Return (x, y) of the center of cell containing provided text 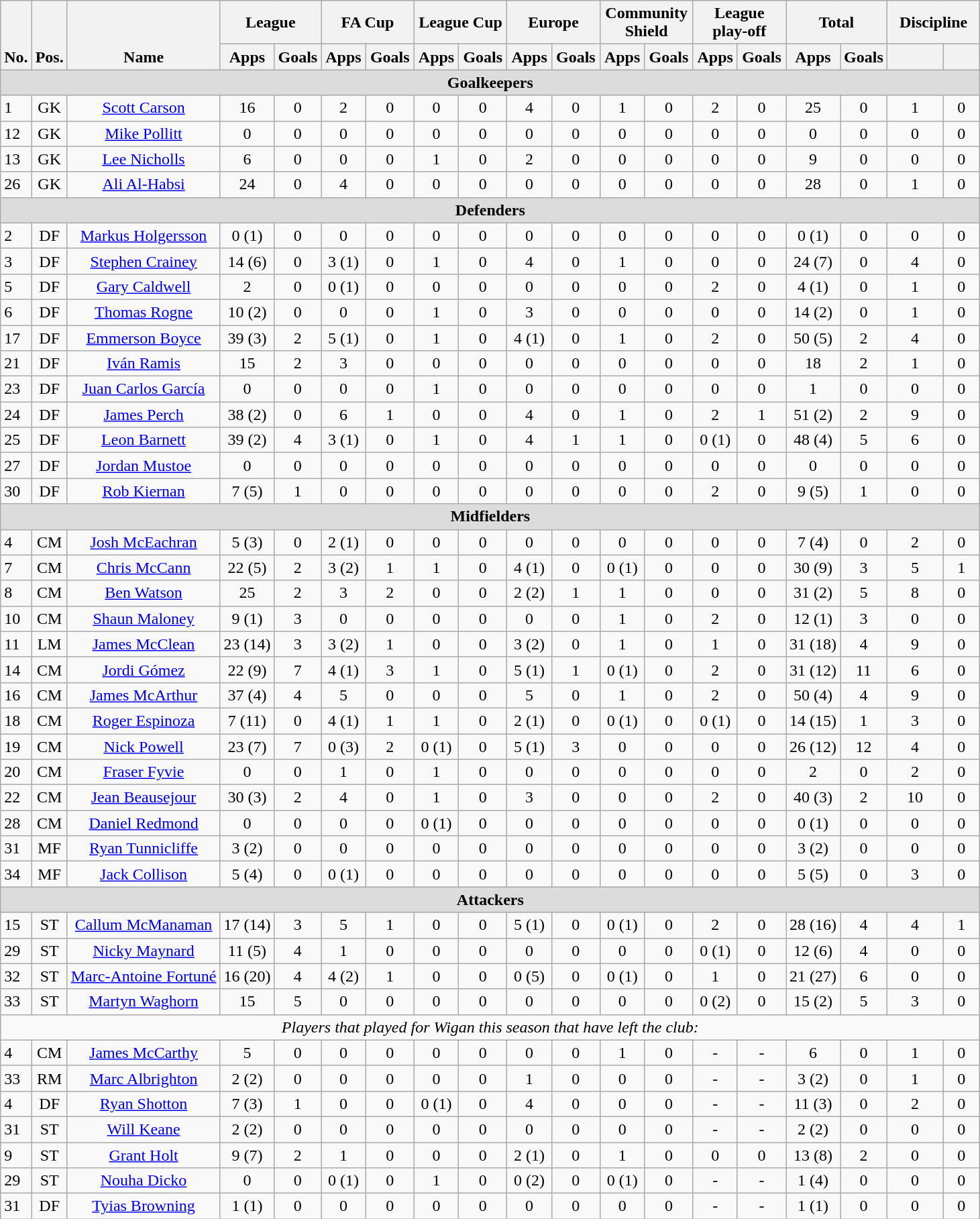
Community Shield (647, 23)
11 (5) (247, 951)
Emmerson Boyce (144, 337)
Thomas Rogne (144, 312)
17 (16, 337)
51 (2) (813, 415)
Daniel Redmond (144, 823)
James McClean (144, 644)
Nicky Maynard (144, 951)
Lee Nicholls (144, 159)
0 (5) (530, 976)
27 (16, 466)
Attackers (490, 900)
23 (7) (247, 747)
Ryan Tunnicliffe (144, 849)
12 (6) (813, 951)
Grant Holt (144, 1155)
30 (16, 491)
7 (11) (247, 721)
Goalkeepers (490, 83)
34 (16, 874)
22 (16, 798)
Martyn Waghorn (144, 1002)
Midfielders (490, 517)
38 (2) (247, 415)
Ben Watson (144, 593)
Marc Albrighton (144, 1078)
Ryan Shotton (144, 1104)
9 (7) (247, 1155)
Tyias Browning (144, 1206)
Nouha Dicko (144, 1181)
7 (4) (813, 542)
7 (3) (247, 1104)
Leon Barnett (144, 440)
14 (15) (813, 721)
Scott Carson (144, 108)
Markus Holgersson (144, 235)
15 (2) (813, 1002)
Mike Pollitt (144, 134)
Rob Kiernan (144, 491)
13 (8) (813, 1155)
20 (16, 772)
Jordan Mustoe (144, 466)
Josh McEachran (144, 542)
7 (5) (247, 491)
League Cup (460, 23)
0 (3) (343, 747)
Will Keane (144, 1129)
9 (1) (247, 619)
22 (5) (247, 568)
12 (1) (813, 619)
Nick Powell (144, 747)
James McArthur (144, 695)
Jordi Gómez (144, 670)
Jack Collison (144, 874)
Jean Beausejour (144, 798)
Players that played for Wigan this season that have left the club: (490, 1027)
RM (50, 1078)
5 (3) (247, 542)
32 (16, 976)
Juan Carlos García (144, 389)
4 (2) (343, 976)
30 (3) (247, 798)
31 (2) (813, 593)
30 (9) (813, 568)
37 (4) (247, 695)
Chris McCann (144, 568)
21 (27) (813, 976)
31 (12) (813, 670)
14 (2) (813, 312)
13 (16, 159)
28 (16) (813, 925)
48 (4) (813, 440)
23 (14) (247, 644)
21 (16, 364)
24 (7) (813, 261)
50 (5) (813, 337)
14 (6) (247, 261)
James Perch (144, 415)
26 (16, 184)
39 (2) (247, 440)
14 (16, 670)
James McCarthy (144, 1053)
Europe (554, 23)
Total (837, 23)
5 (5) (813, 874)
Pos. (50, 35)
Marc-Antoine Fortuné (144, 976)
LM (50, 644)
Discipline (934, 23)
Iván Ramis (144, 364)
No. (16, 35)
40 (3) (813, 798)
50 (4) (813, 695)
10 (2) (247, 312)
Stephen Crainey (144, 261)
Roger Espinoza (144, 721)
Shaun Maloney (144, 619)
16 (20) (247, 976)
5 (4) (247, 874)
League (271, 23)
22 (9) (247, 670)
League play-off (739, 23)
Fraser Fyvie (144, 772)
FA Cup (368, 23)
9 (5) (813, 491)
Gary Caldwell (144, 286)
11 (3) (813, 1104)
31 (18) (813, 644)
Name (144, 35)
39 (3) (247, 337)
Ali Al-Habsi (144, 184)
26 (12) (813, 747)
Callum McManaman (144, 925)
1 (4) (813, 1181)
23 (16, 389)
19 (16, 747)
17 (14) (247, 925)
Defenders (490, 210)
